Locate the cell with the specified text and output its [X, Y] center coordinate. 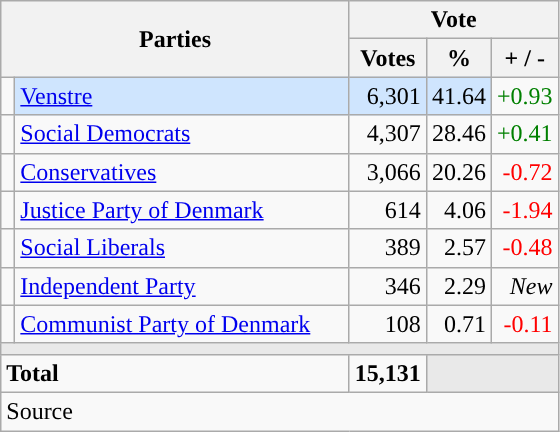
614 [388, 210]
Social Liberals [182, 248]
389 [388, 248]
4,307 [388, 134]
-1.94 [524, 210]
2.57 [458, 248]
108 [388, 324]
+0.93 [524, 96]
Social Democrats [182, 134]
2.29 [458, 286]
346 [388, 286]
Total [176, 373]
Communist Party of Denmark [182, 324]
Independent Party [182, 286]
0.71 [458, 324]
+0.41 [524, 134]
15,131 [388, 373]
-0.72 [524, 172]
Source [280, 411]
4.06 [458, 210]
41.64 [458, 96]
6,301 [388, 96]
3,066 [388, 172]
New [524, 286]
Justice Party of Denmark [182, 210]
Vote [454, 20]
+ / - [524, 58]
-0.11 [524, 324]
% [458, 58]
Parties [176, 39]
-0.48 [524, 248]
20.26 [458, 172]
Venstre [182, 96]
28.46 [458, 134]
Conservatives [182, 172]
Votes [388, 58]
